Output the (x, y) coordinate of the center of the cell containing the given text.  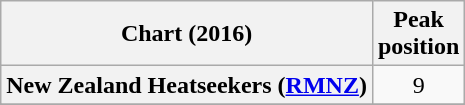
Peakposition (418, 34)
9 (418, 85)
New Zealand Heatseekers (RMNZ) (187, 85)
Chart (2016) (187, 34)
